Return the [X, Y] coordinate for the center point of the cell that contains the specified text.  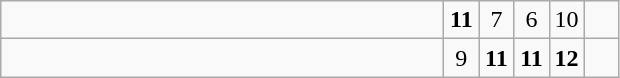
7 [496, 20]
9 [462, 58]
10 [566, 20]
12 [566, 58]
6 [532, 20]
